Capture the cell that displays the provided text and extract its [X, Y] central coordinate. 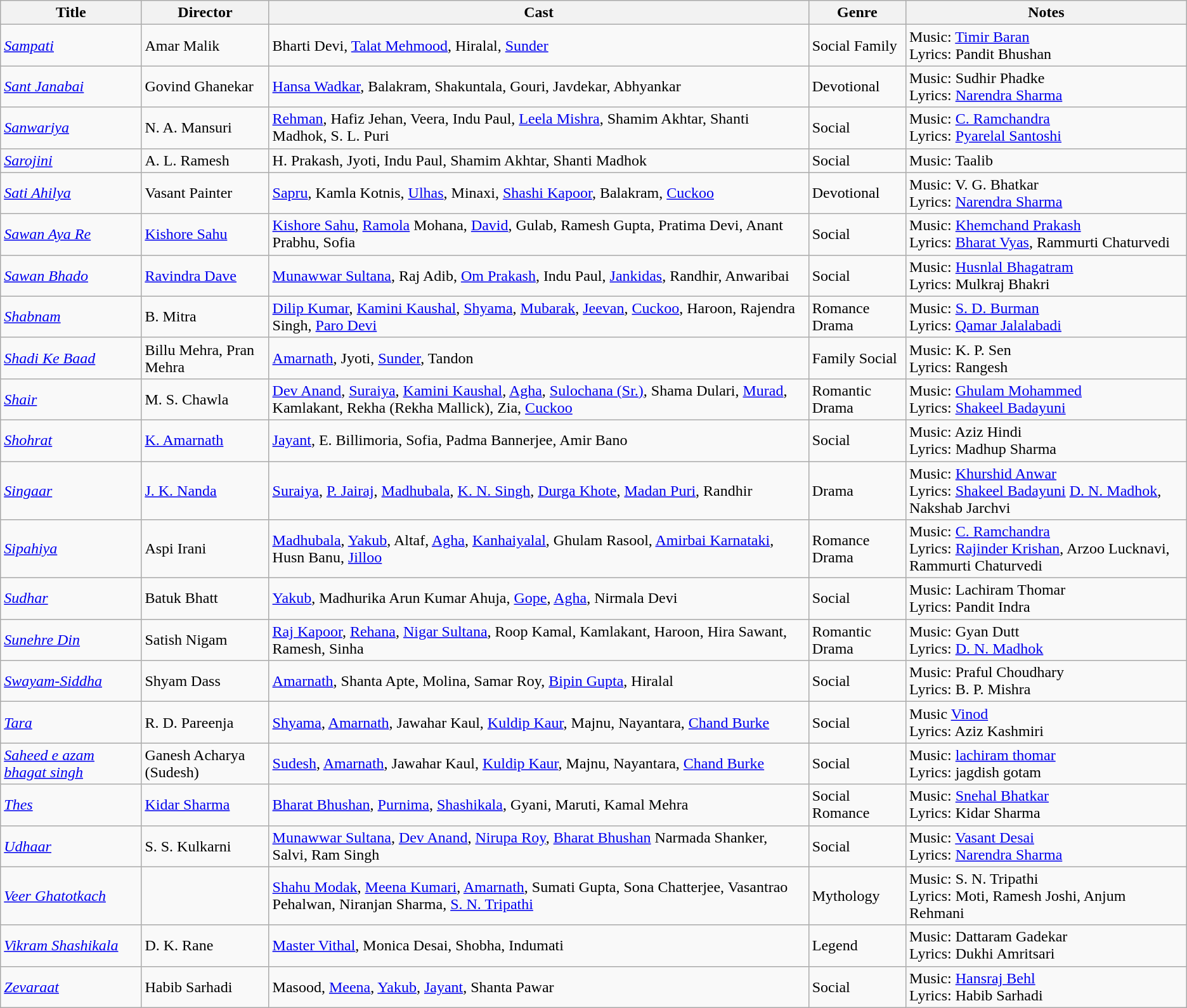
Suraiya, P. Jairaj, Madhubala, K. N. Singh, Durga Khote, Madan Puri, Randhir [539, 491]
Shohrat [71, 440]
Music: S. N. TripathiLyrics: Moti, Ramesh Joshi, Anjum Rehmani [1046, 896]
Shabnam [71, 317]
Ravindra Dave [205, 275]
Music: Snehal BhatkarLyrics: Kidar Sharma [1046, 805]
Director [205, 13]
Cast [539, 13]
Ganesh Acharya (Sudesh) [205, 763]
Shyam Dass [205, 681]
Music: V. G. BhatkarLyrics: Narendra Sharma [1046, 193]
A. L. Ramesh [205, 160]
Amarnath, Shanta Apte, Molina, Samar Roy, Bipin Gupta, Hiralal [539, 681]
M. S. Chawla [205, 399]
Kishore Sahu [205, 235]
Title [71, 13]
Sudesh, Amarnath, Jawahar Kaul, Kuldip Kaur, Majnu, Nayantara, Chand Burke [539, 763]
Bharti Devi, Talat Mehmood, Hiralal, Sunder [539, 46]
Music: S. D. BurmanLyrics: Qamar Jalalabadi [1046, 317]
Udhaar [71, 846]
Sant Janabai [71, 86]
Dev Anand, Suraiya, Kamini Kaushal, Agha, Sulochana (Sr.), Shama Dulari, Murad, Kamlakant, Rekha (Rekha Mallick), Zia, Cuckoo [539, 399]
Sawan Aya Re [71, 235]
J. K. Nanda [205, 491]
Social Romance [857, 805]
N. A. Mansuri [205, 128]
Music: lachiram thomarLyrics: jagdish gotam [1046, 763]
Notes [1046, 13]
Aspi Irani [205, 549]
Music: Aziz HindiLyrics: Madhup Sharma [1046, 440]
Shahu Modak, Meena Kumari, Amarnath, Sumati Gupta, Sona Chatterjee, Vasantrao Pehalwan, Niranjan Sharma, S. N. Tripathi [539, 896]
Music: Praful ChoudharyLyrics: B. P. Mishra [1046, 681]
Sipahiya [71, 549]
Singaar [71, 491]
Habib Sarhadi [205, 986]
Batuk Bhatt [205, 598]
Saheed e azam bhagat singh [71, 763]
Kidar Sharma [205, 805]
Sudhar [71, 598]
Music: Khemchand PrakashLyrics: Bharat Vyas, Rammurti Chaturvedi [1046, 235]
H. Prakash, Jyoti, Indu Paul, Shamim Akhtar, Shanti Madhok [539, 160]
Amar Malik [205, 46]
Music: Lachiram ThomarLyrics: Pandit Indra [1046, 598]
Munawwar Sultana, Raj Adib, Om Prakash, Indu Paul, Jankidas, Randhir, Anwaribai [539, 275]
Music: C. RamchandraLyrics: Pyarelal Santoshi [1046, 128]
Veer Ghatotkach [71, 896]
Music: Timir BaranLyrics: Pandit Bhushan [1046, 46]
Thes [71, 805]
Satish Nigam [205, 640]
Music: Hansraj BehlLyrics: Habib Sarhadi [1046, 986]
Sarojini [71, 160]
Kishore Sahu, Ramola Mohana, David, Gulab, Ramesh Gupta, Pratima Devi, Anant Prabhu, Sofia [539, 235]
Legend [857, 946]
Music: Husnlal BhagatramLyrics: Mulkraj Bhakri [1046, 275]
Sampati [71, 46]
Music: Sudhir PhadkeLyrics: Narendra Sharma [1046, 86]
Sapru, Kamla Kotnis, Ulhas, Minaxi, Shashi Kapoor, Balakram, Cuckoo [539, 193]
Shadi Ke Baad [71, 358]
Zevaraat [71, 986]
Music VinodLyrics: Aziz Kashmiri [1046, 723]
Sunehre Din [71, 640]
Billu Mehra, Pran Mehra [205, 358]
Vasant Painter [205, 193]
Yakub, Madhurika Arun Kumar Ahuja, Gope, Agha, Nirmala Devi [539, 598]
Music: Taalib [1046, 160]
S. S. Kulkarni [205, 846]
Amarnath, Jyoti, Sunder, Tandon [539, 358]
D. K. Rane [205, 946]
Dilip Kumar, Kamini Kaushal, Shyama, Mubarak, Jeevan, Cuckoo, Haroon, Rajendra Singh, Paro Devi [539, 317]
Music: Vasant DesaiLyrics: Narendra Sharma [1046, 846]
Shair [71, 399]
K. Amarnath [205, 440]
Mythology [857, 896]
Rehman, Hafiz Jehan, Veera, Indu Paul, Leela Mishra, Shamim Akhtar, Shanti Madhok, S. L. Puri [539, 128]
Tara [71, 723]
Masood, Meena, Yakub, Jayant, Shanta Pawar [539, 986]
Hansa Wadkar, Balakram, Shakuntala, Gouri, Javdekar, Abhyankar [539, 86]
Drama [857, 491]
Raj Kapoor, Rehana, Nigar Sultana, Roop Kamal, Kamlakant, Haroon, Hira Sawant, Ramesh, Sinha [539, 640]
Sawan Bhado [71, 275]
Munawwar Sultana, Dev Anand, Nirupa Roy, Bharat Bhushan Narmada Shanker, Salvi, Ram Singh [539, 846]
B. Mitra [205, 317]
Music: Khurshid AnwarLyrics: Shakeel Badayuni D. N. Madhok, Nakshab Jarchvi [1046, 491]
Family Social [857, 358]
Vikram Shashikala [71, 946]
Music: C. RamchandraLyrics: Rajinder Krishan, Arzoo Lucknavi, Rammurti Chaturvedi [1046, 549]
R. D. Pareenja [205, 723]
Swayam-Siddha [71, 681]
Madhubala, Yakub, Altaf, Agha, Kanhaiyalal, Ghulam Rasool, Amirbai Karnataki, Husn Banu, Jilloo [539, 549]
Sanwariya [71, 128]
Music: Dattaram GadekarLyrics: Dukhi Amritsari [1046, 946]
Jayant, E. Billimoria, Sofia, Padma Bannerjee, Amir Bano [539, 440]
Shyama, Amarnath, Jawahar Kaul, Kuldip Kaur, Majnu, Nayantara, Chand Burke [539, 723]
Music: Ghulam MohammedLyrics: Shakeel Badayuni [1046, 399]
Genre [857, 13]
Master Vithal, Monica Desai, Shobha, Indumati [539, 946]
Sati Ahilya [71, 193]
Social Family [857, 46]
Bharat Bhushan, Purnima, Shashikala, Gyani, Maruti, Kamal Mehra [539, 805]
Music: K. P. SenLyrics: Rangesh [1046, 358]
Govind Ghanekar [205, 86]
Music: Gyan DuttLyrics: D. N. Madhok [1046, 640]
